For the text-containing cell, return its midpoint in [X, Y] coordinate format. 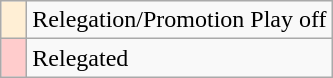
Relegation/Promotion Play off [180, 20]
Relegated [180, 58]
